Pinpoint the cell where the given text exists, returning its [x, y] midpoint coordinate. 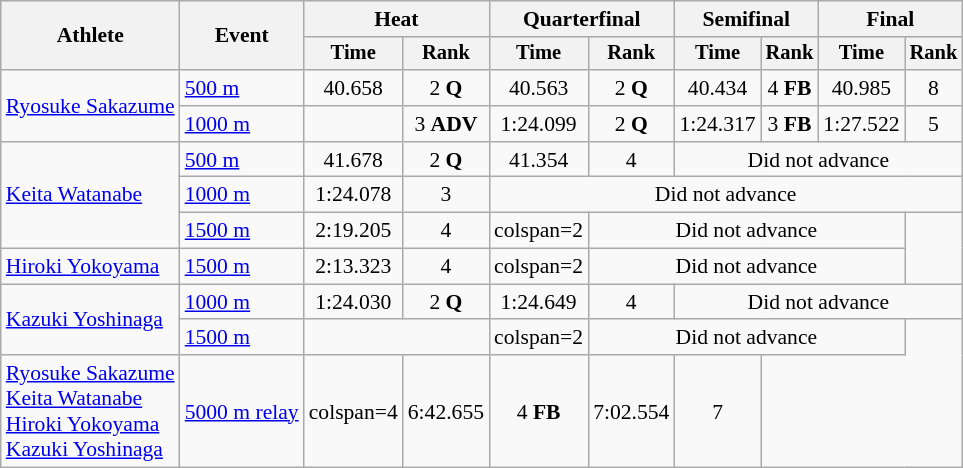
Ryosuke Sakazume [90, 106]
3 ADV [446, 124]
Quarterfinal [582, 19]
7 [717, 411]
Hiroki Yokoyama [90, 267]
41.354 [538, 160]
Keita Watanabe [90, 196]
40.434 [717, 88]
6:42.655 [446, 411]
2:19.205 [354, 231]
1:24.649 [538, 302]
1:24.317 [717, 124]
Athlete [90, 36]
1:27.522 [861, 124]
40.658 [354, 88]
8 [934, 88]
Ryosuke SakazumeKeita WatanabeHiroki YokoyamaKazuki Yoshinaga [90, 411]
colspan=4 [354, 411]
3 [446, 195]
Semifinal [746, 19]
5000 m relay [242, 411]
1:24.030 [354, 302]
Event [242, 36]
41.678 [354, 160]
7:02.554 [631, 411]
3 FB [790, 124]
2:13.323 [354, 267]
5 [934, 124]
Heat [396, 19]
40.563 [538, 88]
Kazuki Yoshinaga [90, 320]
40.985 [861, 88]
1:24.099 [538, 124]
Final [890, 19]
1:24.078 [354, 195]
